Extract the (x, y) coordinate from the center of the cell holding the provided text.  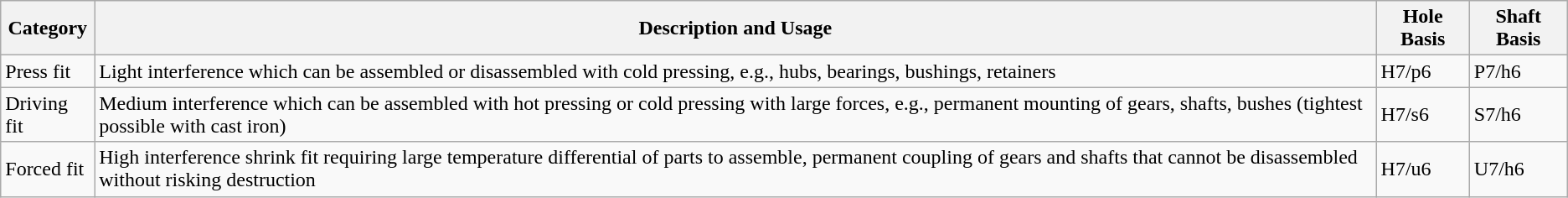
S7/h6 (1518, 114)
Forced fit (48, 169)
H7/p6 (1422, 71)
Light interference which can be assembled or disassembled with cold pressing, e.g., hubs, bearings, bushings, retainers (735, 71)
H7/u6 (1422, 169)
Press fit (48, 71)
Driving fit (48, 114)
U7/h6 (1518, 169)
Category (48, 29)
Hole Basis (1422, 29)
Description and Usage (735, 29)
P7/h6 (1518, 71)
Shaft Basis (1518, 29)
H7/s6 (1422, 114)
